Pinpoint the cell where the given text exists, returning its (x, y) midpoint coordinate. 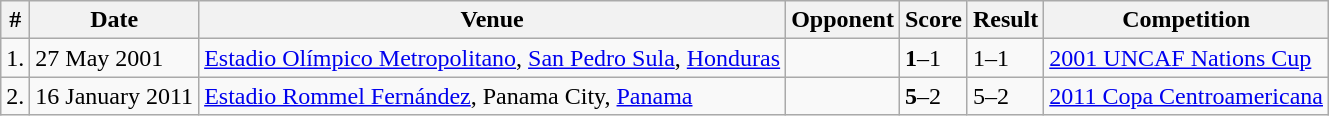
Date (114, 20)
2001 UNCAF Nations Cup (1186, 58)
1. (16, 58)
Score (933, 20)
# (16, 20)
16 January 2011 (114, 96)
Competition (1186, 20)
2. (16, 96)
Estadio Olímpico Metropolitano, San Pedro Sula, Honduras (492, 58)
27 May 2001 (114, 58)
Venue (492, 20)
Estadio Rommel Fernández, Panama City, Panama (492, 96)
2011 Copa Centroamericana (1186, 96)
Result (1005, 20)
Opponent (843, 20)
